Capture the cell that displays the provided text and extract its (X, Y) central coordinate. 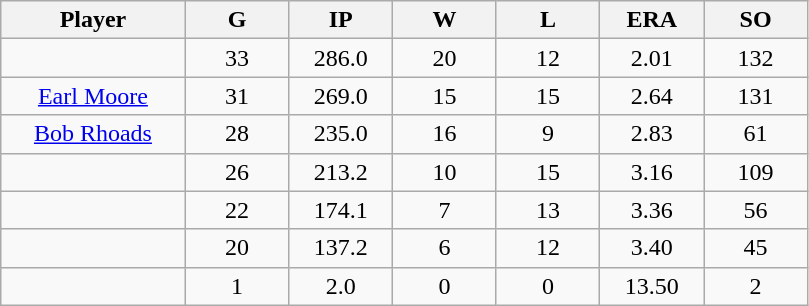
61 (756, 134)
2.01 (652, 58)
235.0 (341, 134)
26 (237, 172)
132 (756, 58)
2.64 (652, 96)
G (237, 20)
269.0 (341, 96)
Player (93, 20)
33 (237, 58)
56 (756, 210)
2.83 (652, 134)
137.2 (341, 248)
3.16 (652, 172)
28 (237, 134)
109 (756, 172)
W (445, 20)
IP (341, 20)
213.2 (341, 172)
3.36 (652, 210)
9 (548, 134)
174.1 (341, 210)
1 (237, 286)
13.50 (652, 286)
13 (548, 210)
ERA (652, 20)
7 (445, 210)
286.0 (341, 58)
SO (756, 20)
131 (756, 96)
10 (445, 172)
45 (756, 248)
3.40 (652, 248)
2.0 (341, 286)
31 (237, 96)
6 (445, 248)
16 (445, 134)
22 (237, 210)
Earl Moore (93, 96)
Bob Rhoads (93, 134)
L (548, 20)
2 (756, 286)
